Capture the cell that displays the provided text and extract its [X, Y] central coordinate. 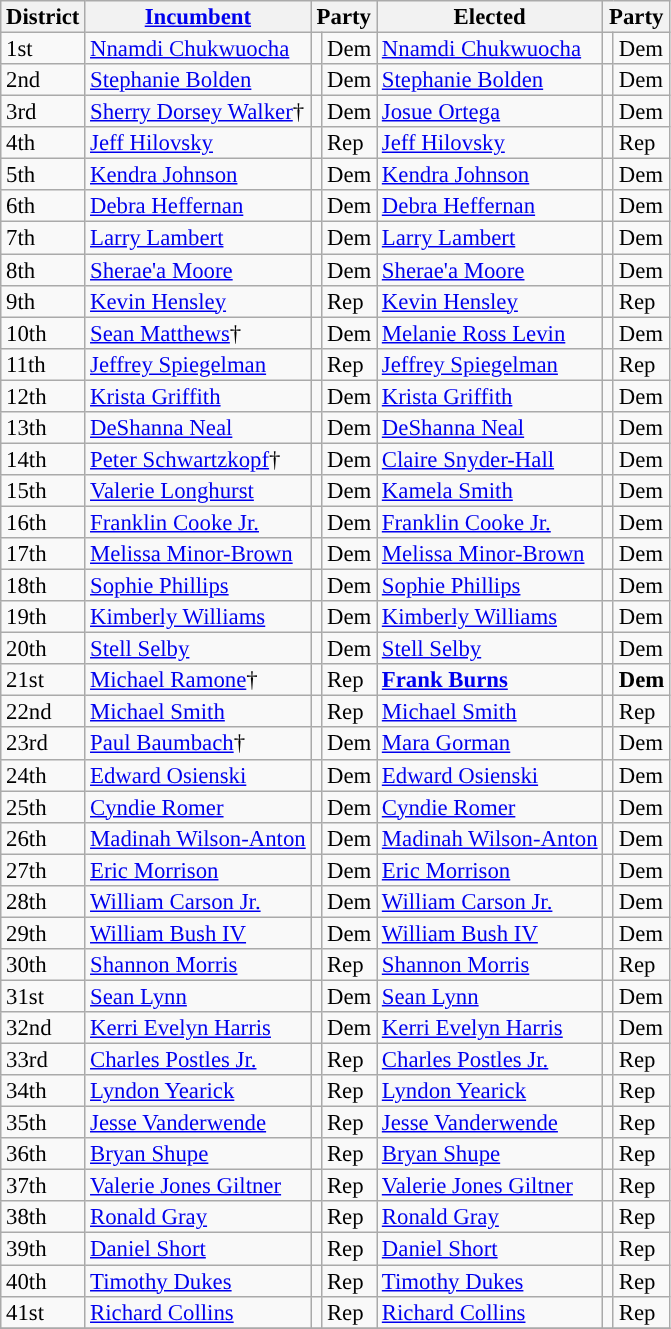
27th [43, 870]
Sherry Dorsey Walker† [198, 112]
40th [43, 1281]
31st [43, 996]
12th [43, 396]
Kamela Smith [490, 491]
33rd [43, 1060]
Paul Baumbach† [198, 744]
10th [43, 333]
18th [43, 586]
16th [43, 522]
Frank Burns [490, 680]
23rd [43, 744]
21st [43, 680]
2nd [43, 80]
8th [43, 270]
9th [43, 301]
26th [43, 838]
Incumbent [198, 17]
11th [43, 364]
41st [43, 1312]
14th [43, 459]
3rd [43, 112]
1st [43, 49]
17th [43, 554]
Josue Ortega [490, 112]
25th [43, 807]
35th [43, 1123]
32nd [43, 1028]
37th [43, 1186]
Elected [490, 17]
39th [43, 1249]
Valerie Longhurst [198, 491]
District [43, 17]
6th [43, 206]
38th [43, 1218]
Mara Gorman [490, 744]
Sean Matthews† [198, 333]
19th [43, 617]
13th [43, 428]
Claire Snyder-Hall [490, 459]
20th [43, 649]
Melanie Ross Levin [490, 333]
Peter Schwartzkopf† [198, 459]
22nd [43, 712]
34th [43, 1091]
7th [43, 238]
5th [43, 175]
15th [43, 491]
24th [43, 775]
36th [43, 1154]
30th [43, 965]
Michael Ramone† [198, 680]
28th [43, 902]
4th [43, 143]
29th [43, 933]
